Output the (x, y) coordinate of the center of the cell containing the given text.  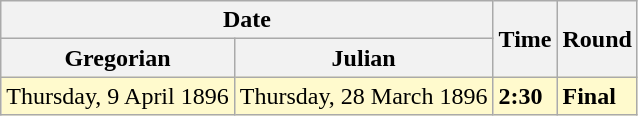
Thursday, 9 April 1896 (118, 96)
Thursday, 28 March 1896 (364, 96)
2:30 (525, 96)
Final (597, 96)
Gregorian (118, 58)
Julian (364, 58)
Round (597, 39)
Time (525, 39)
Date (247, 20)
